Pinpoint the cell where the given text exists, returning its [X, Y] midpoint coordinate. 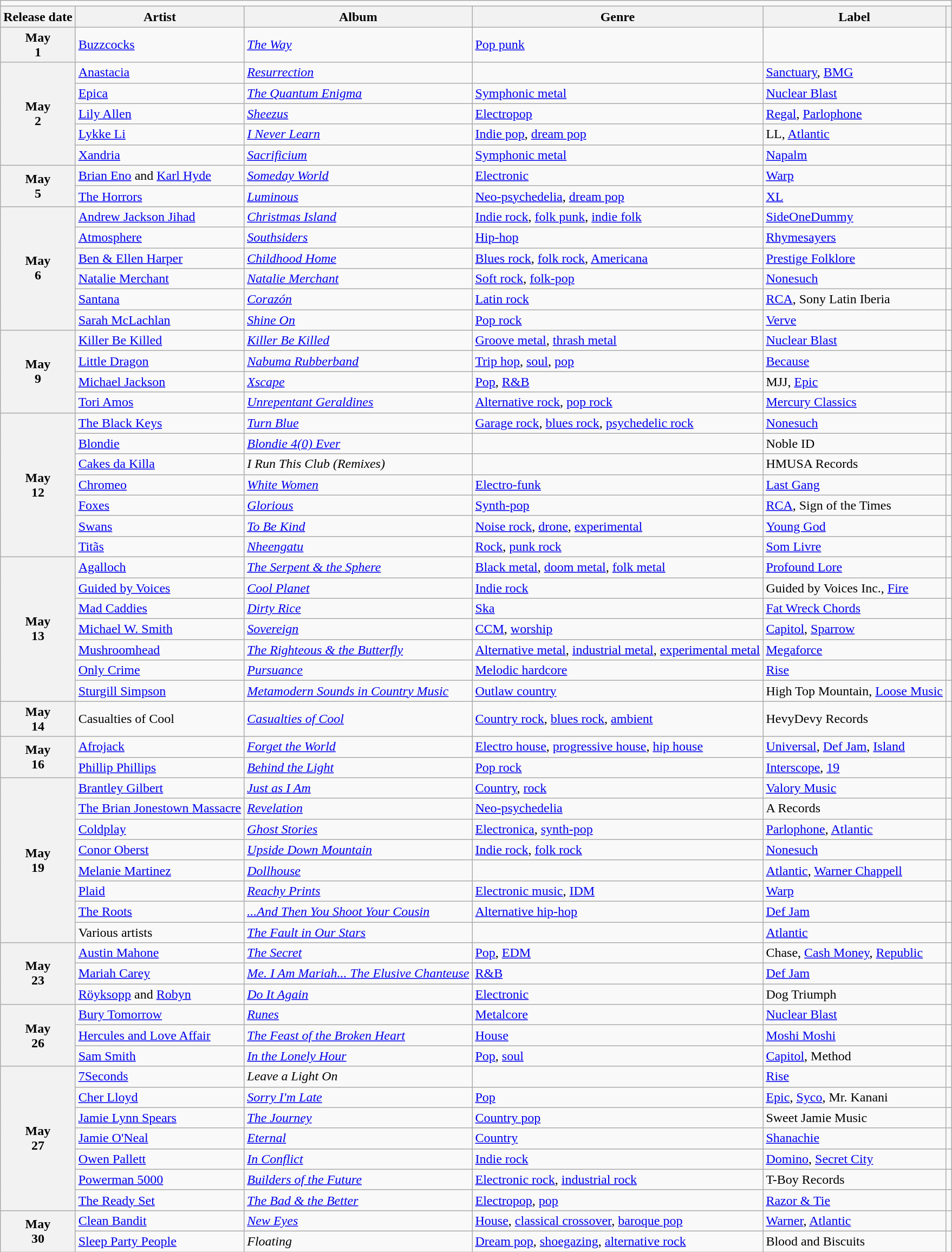
Coldplay [160, 829]
Sturgill Simpson [160, 691]
T-Boy Records [855, 1179]
Pop, soul [617, 1056]
Sweet Jamie Music [855, 1118]
Sarah McLachlan [160, 320]
In Conflict [358, 1159]
The Serpent & the Sphere [358, 567]
Mad Caddies [160, 609]
New Eyes [358, 1221]
LL, Atlantic [855, 134]
Metamodern Sounds in Country Music [358, 691]
Swans [160, 526]
I Never Learn [358, 134]
Electro house, progressive house, hip house [617, 747]
The Righteous & the Butterfly [358, 650]
Universal, Def Jam, Island [855, 747]
Conor Oberst [160, 850]
HMUSA Records [855, 464]
Builders of the Future [358, 1179]
Country, rock [617, 788]
I Run This Club (Remixes) [358, 464]
Guided by Voices Inc., Fire [855, 588]
The Secret [358, 953]
Sam Smith [160, 1056]
Reachy Prints [358, 891]
Alternative metal, industrial metal, experimental metal [617, 650]
Atmosphere [160, 237]
Lykke Li [160, 134]
The Feast of the Broken Heart [358, 1035]
RCA, Sign of the Times [855, 505]
Napalm [855, 155]
Childhood Home [358, 258]
MJJ, Epic [855, 382]
Noise rock, drone, experimental [617, 526]
Pursuance [358, 670]
Latin rock [617, 299]
The Brian Jonestown Massacre [160, 808]
Shine On [358, 320]
Soft rock, folk-pop [617, 279]
Chromeo [160, 485]
Rock, punk rock [617, 546]
Black metal, doom metal, folk metal [617, 567]
Megaforce [855, 650]
Cher Lloyd [160, 1097]
Unrepentant Geraldines [358, 402]
The Fault in Our Stars [358, 932]
Garage rock, blues rock, psychedelic rock [617, 423]
Me. I Am Mariah... The Elusive Chanteuse [358, 974]
May30 [38, 1231]
Last Gang [855, 485]
Mariah Carey [160, 974]
Pop, R&B [617, 382]
Leave a Light On [358, 1077]
Chase, Cash Money, Republic [855, 953]
Nabuma Rubberband [358, 361]
Powerman 5000 [160, 1179]
Michael W. Smith [160, 629]
Ben & Ellen Harper [160, 258]
Trip hop, soul, pop [617, 361]
Sheezus [358, 114]
Röyksopp and Robyn [160, 994]
Epic, Syco, Mr. Kanani [855, 1097]
Little Dragon [160, 361]
Dirty Rice [358, 609]
May9 [38, 371]
The Quantum Enigma [358, 93]
May27 [38, 1138]
Nheengatu [358, 546]
Capitol, Sparrow [855, 629]
Groove metal, thrash metal [617, 341]
Indie rock, folk rock [617, 850]
Valory Music [855, 788]
Glorious [358, 505]
The Roots [160, 911]
Prestige Folklore [855, 258]
SideOneDummy [855, 217]
Hercules and Love Affair [160, 1035]
RCA, Sony Latin Iberia [855, 299]
Label [855, 17]
Mushroomhead [160, 650]
May1 [38, 44]
Dog Triumph [855, 994]
Som Livre [855, 546]
Michael Jackson [160, 382]
Brantley Gilbert [160, 788]
Forget the World [358, 747]
House, classical crossover, baroque pop [617, 1221]
Santana [160, 299]
Electropop [617, 114]
Electropop, pop [617, 1200]
Blondie [160, 444]
Capitol, Method [855, 1056]
Turn Blue [358, 423]
The Horrors [160, 196]
Jamie Lynn Spears [160, 1118]
Album [358, 17]
Metalcore [617, 1015]
Profound Lore [855, 567]
Afrojack [160, 747]
To Be Kind [358, 526]
Moshi Moshi [855, 1035]
Corazón [358, 299]
Regal, Parlophone [855, 114]
Resurrection [358, 73]
Genre [617, 17]
Titãs [160, 546]
Do It Again [358, 994]
Interscope, 19 [855, 767]
Various artists [160, 932]
Just as I Am [358, 788]
Parlophone, Atlantic [855, 829]
Pop, EDM [617, 953]
Sacrificium [358, 155]
May26 [38, 1035]
The Journey [358, 1118]
Anastacia [160, 73]
Sorry I'm Late [358, 1097]
CCM, worship [617, 629]
Verve [855, 320]
Alternative hip-hop [617, 911]
Ghost Stories [358, 829]
Warner, Atlantic [855, 1221]
May6 [38, 268]
Fat Wreck Chords [855, 609]
Hip-hop [617, 237]
May12 [38, 485]
Austin Mahone [160, 953]
Melodic hardcore [617, 670]
Christmas Island [358, 217]
Tori Amos [160, 402]
May14 [38, 719]
Neo-psychedelia, dream pop [617, 196]
Sleep Party People [160, 1241]
Country pop [617, 1118]
Razor & Tie [855, 1200]
The Black Keys [160, 423]
Electronica, synth-pop [617, 829]
High Top Mountain, Loose Music [855, 691]
7Seconds [160, 1077]
Rhymesayers [855, 237]
...And Then You Shoot Your Cousin [358, 911]
Owen Pallett [160, 1159]
Indie rock, folk punk, indie folk [617, 217]
Artist [160, 17]
The Ready Set [160, 1200]
XL [855, 196]
Mercury Classics [855, 402]
Revelation [358, 808]
Phillip Phillips [160, 767]
Buzzcocks [160, 44]
Dream pop, shoegazing, alternative rock [617, 1241]
Pop punk [617, 44]
Ska [617, 609]
Only Crime [160, 670]
Indie pop, dream pop [617, 134]
Runes [358, 1015]
Foxes [160, 505]
Cool Planet [358, 588]
Xscape [358, 382]
May23 [38, 974]
Shanachie [855, 1138]
Neo-psychedelia [617, 808]
May5 [38, 186]
Alternative rock, pop rock [617, 402]
Release date [38, 17]
Atlantic [855, 932]
Luminous [358, 196]
R&B [617, 974]
Floating [358, 1241]
Someday World [358, 175]
Country [617, 1138]
Country rock, blues rock, ambient [617, 719]
Sanctuary, BMG [855, 73]
Electronic rock, industrial rock [617, 1179]
Cakes da Killa [160, 464]
Eternal [358, 1138]
Blues rock, folk rock, Americana [617, 258]
A Records [855, 808]
Clean Bandit [160, 1221]
May2 [38, 114]
Brian Eno and Karl Hyde [160, 175]
Pop [617, 1097]
The Bad & the Better [358, 1200]
Domino, Secret City [855, 1159]
Agalloch [160, 567]
Noble ID [855, 444]
Bury Tomorrow [160, 1015]
In the Lonely Hour [358, 1056]
Andrew Jackson Jihad [160, 217]
Dollhouse [358, 870]
Lily Allen [160, 114]
May19 [38, 860]
Southsiders [358, 237]
Blondie 4(0) Ever [358, 444]
May13 [38, 629]
House [617, 1035]
Young God [855, 526]
Because [855, 361]
Plaid [160, 891]
Epica [160, 93]
HevyDevy Records [855, 719]
Atlantic, Warner Chappell [855, 870]
Electro-funk [617, 485]
Melanie Martinez [160, 870]
Guided by Voices [160, 588]
May16 [38, 757]
White Women [358, 485]
Blood and Biscuits [855, 1241]
Synth-pop [617, 505]
Electronic music, IDM [617, 891]
Outlaw country [617, 691]
Jamie O'Neal [160, 1138]
Xandria [160, 155]
Sovereign [358, 629]
Upside Down Mountain [358, 850]
The Way [358, 44]
Behind the Light [358, 767]
